Return the (X, Y) coordinate for the center point of the cell that contains the specified text.  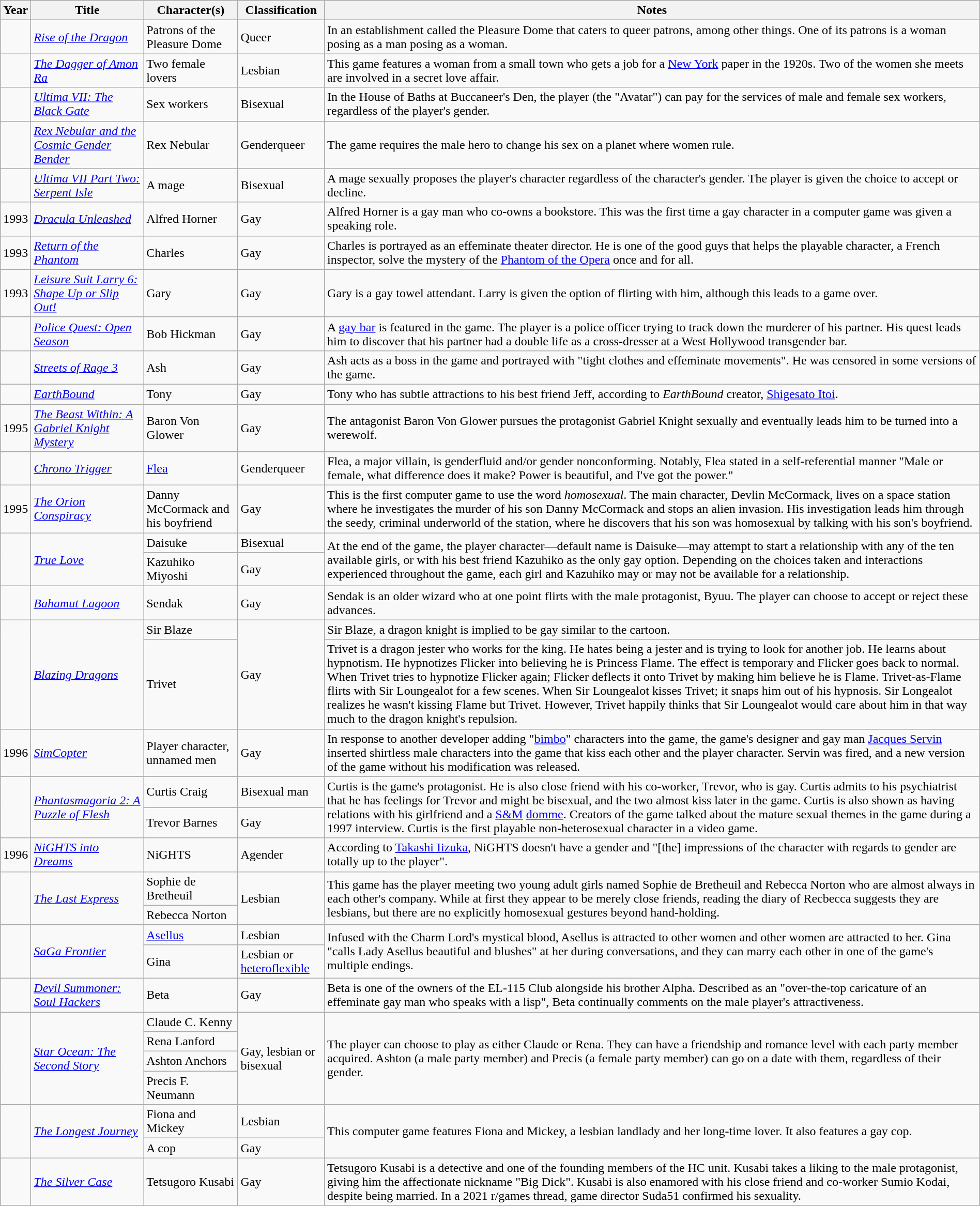
NiGHTS (191, 855)
Tony who has subtle attractions to his best friend Jeff, according to EarthBound creator, Shigesato Itoi. (652, 394)
Rex Nebular and the Cosmic Gender Bender (87, 145)
Beta (191, 995)
Patrons of the Pleasure Dome (191, 37)
Baron Von Glower (191, 428)
A mage (191, 185)
Sendak (191, 603)
Daisuke (191, 543)
A cop (191, 1148)
Ashton Anchors (191, 1061)
A mage sexually proposes the player's character regardless of the character's gender. The player is given the choice to accept or decline. (652, 185)
Sir Blaze, a dragon knight is implied to be gay similar to the cartoon. (652, 630)
Precis F. Neumann (191, 1088)
Dracula Unleashed (87, 219)
The antagonist Baron Von Glower pursues the protagonist Gabriel Knight sexually and eventually leads him to be turned into a werewolf. (652, 428)
The Orion Conspiracy (87, 509)
Rise of the Dragon (87, 37)
Curtis Craig (191, 792)
Kazuhiko Miyoshi (191, 570)
Devil Summoner: Soul Hackers (87, 995)
Rex Nebular (191, 145)
Sex workers (191, 104)
Classification (281, 10)
Asellus (191, 935)
Character(s) (191, 10)
Tony (191, 394)
Queer (281, 37)
Sophie de Bretheuil (191, 888)
SimCopter (87, 753)
Lesbian or heteroflexible (281, 961)
The Dagger of Amon Ra (87, 70)
Gay, lesbian or bisexual (281, 1059)
The Silver Case (87, 1182)
Rena Lanford (191, 1042)
Danny McCormack and his boyfriend (191, 509)
Flea (191, 468)
Trevor Barnes (191, 823)
Ultima VII: The Black Gate (87, 104)
Ultima VII Part Two: Serpent Isle (87, 185)
Year (16, 10)
Blazing Dragons (87, 674)
The Beast Within: A Gabriel Knight Mystery (87, 428)
Tetsugoro Kusabi (191, 1182)
Star Ocean: The Second Story (87, 1059)
Alfred Horner (191, 219)
Streets of Rage 3 (87, 367)
EarthBound (87, 394)
Return of the Phantom (87, 252)
Agender (281, 855)
SaGa Frontier (87, 951)
Bahamut Lagoon (87, 603)
Fiona and Mickey (191, 1122)
True Love (87, 559)
NiGHTS into Dreams (87, 855)
Phantasmagoria 2: A Puzzle of Flesh (87, 807)
This computer game features Fiona and Mickey, a lesbian landlady and her long-time lover. It also features a gay cop. (652, 1131)
Ash (191, 367)
Two female lovers (191, 70)
Bob Hickman (191, 334)
Sir Blaze (191, 630)
Gary is a gay towel attendant. Larry is given the option of flirting with him, although this leads to a game over. (652, 293)
Bisexual man (281, 792)
Chrono Trigger (87, 468)
Gary (191, 293)
Police Quest: Open Season (87, 334)
Charles (191, 252)
Sendak is an older wizard who at one point flirts with the male protagonist, Byuu. The player can choose to accept or reject these advances. (652, 603)
Claude C. Kenny (191, 1022)
The game requires the male hero to change his sex on a planet where women rule. (652, 145)
The Last Express (87, 898)
Player character, unnamed men (191, 753)
Rebecca Norton (191, 915)
Alfred Horner is a gay man who co-owns a bookstore. This was the first time a gay character in a computer game was given a speaking role. (652, 219)
Ash acts as a boss in the game and portrayed with "tight clothes and effeminate movements". He was censored in some versions of the game. (652, 367)
Title (87, 10)
Trivet (191, 684)
The Longest Journey (87, 1131)
Leisure Suit Larry 6: Shape Up or Slip Out! (87, 293)
Notes (652, 10)
Gina (191, 961)
